Provide the (x, y) coordinate of the cell's center where the given text is located.  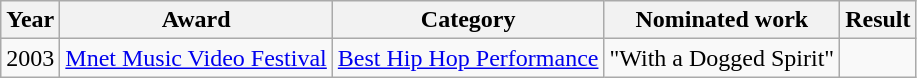
"With a Dogged Spirit" (722, 58)
2003 (30, 58)
Mnet Music Video Festival (196, 58)
Nominated work (722, 20)
Year (30, 20)
Category (468, 20)
Best Hip Hop Performance (468, 58)
Result (878, 20)
Award (196, 20)
